Output the (X, Y) coordinate of the center of the cell containing the given text.  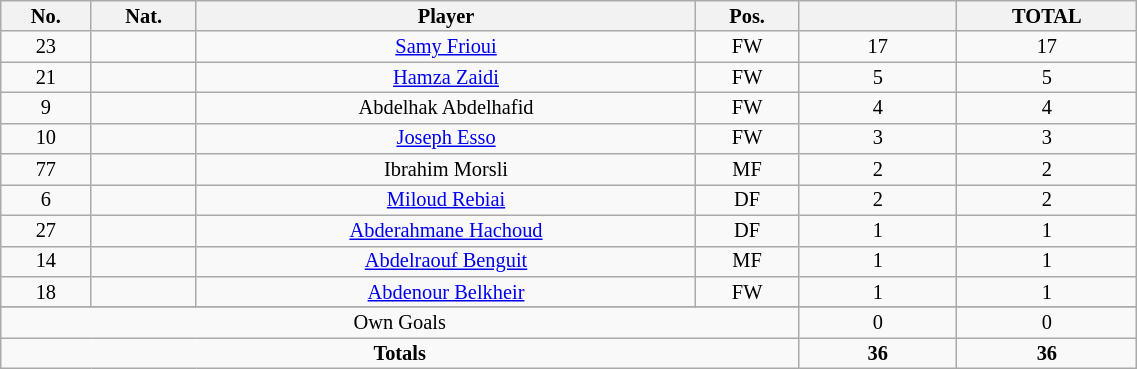
Samy Frioui (446, 46)
Abdenour Belkheir (446, 292)
Miloud Rebiai (446, 200)
No. (46, 16)
6 (46, 200)
Pos. (748, 16)
Abderahmane Hachoud (446, 230)
18 (46, 292)
Ibrahim Morsli (446, 170)
9 (46, 108)
10 (46, 138)
Nat. (144, 16)
77 (46, 170)
Hamza Zaidi (446, 78)
21 (46, 78)
Player (446, 16)
Abdelhak Abdelhafid (446, 108)
Totals (400, 354)
27 (46, 230)
23 (46, 46)
TOTAL (1047, 16)
Abdelraouf Benguit (446, 262)
Own Goals (400, 322)
Joseph Esso (446, 138)
14 (46, 262)
